Return [X, Y] of the center of cell containing provided text 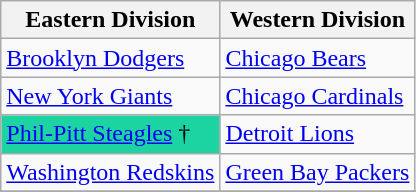
Green Bay Packers [318, 172]
Western Division [318, 20]
Eastern Division [110, 20]
Washington Redskins [110, 172]
Chicago Bears [318, 58]
Chicago Cardinals [318, 96]
Detroit Lions [318, 134]
New York Giants [110, 96]
Phil-Pitt Steagles † [110, 134]
Brooklyn Dodgers [110, 58]
